Scan for the cell matching the given text and deliver its (X, Y) coordinate at center. 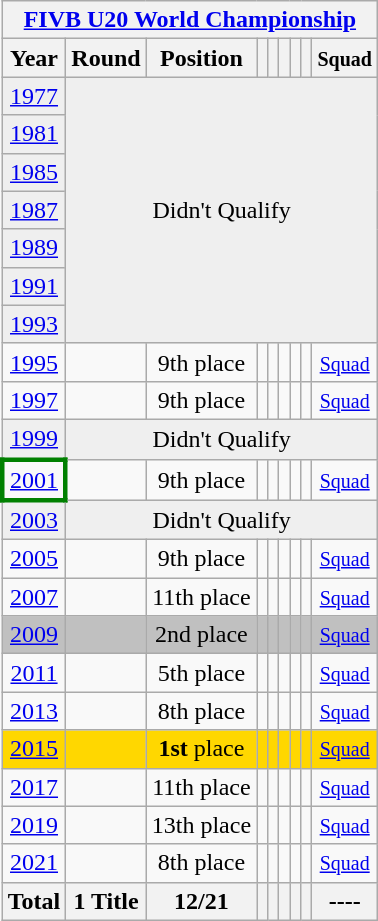
Round (106, 58)
2021 (34, 863)
1995 (34, 362)
2013 (34, 711)
---- (345, 901)
1987 (34, 210)
13th place (201, 825)
1993 (34, 324)
1991 (34, 286)
1981 (34, 134)
2011 (34, 673)
2nd place (201, 635)
2019 (34, 825)
2007 (34, 597)
2017 (34, 787)
2001 (34, 480)
1st place (201, 749)
1999 (34, 439)
Position (201, 58)
1977 (34, 96)
2005 (34, 559)
2009 (34, 635)
2015 (34, 749)
Total (34, 901)
5th place (201, 673)
FIVB U20 World Championship (190, 20)
1985 (34, 172)
2003 (34, 520)
1 Title (106, 901)
1997 (34, 400)
12/21 (201, 901)
Year (34, 58)
1989 (34, 248)
